Find where the given text appears and provide that cell's center as (X, Y) coordinate. 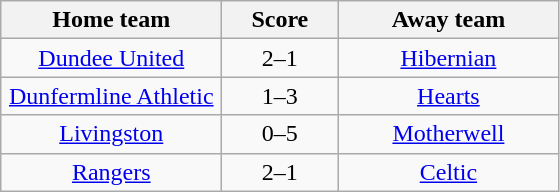
Home team (112, 20)
Dunfermline Athletic (112, 96)
Rangers (112, 172)
Hearts (448, 96)
1–3 (280, 96)
Dundee United (112, 58)
Livingston (112, 134)
Score (280, 20)
Celtic (448, 172)
Motherwell (448, 134)
Hibernian (448, 58)
Away team (448, 20)
0–5 (280, 134)
